Identify which cell holds the provided text, then report its [x, y] central coordinate. 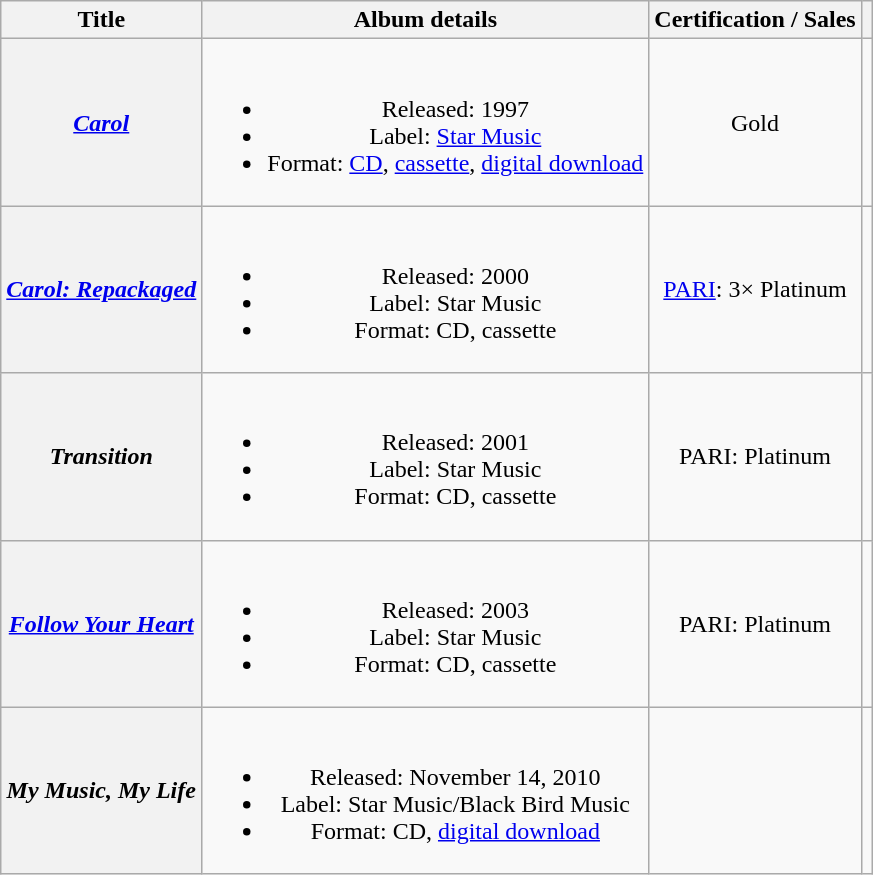
Released: November 14, 2010Label: Star Music/Black Bird MusicFormat: CD, digital download [426, 790]
My Music, My Life [102, 790]
Transition [102, 456]
Title [102, 20]
Released: 1997Label: Star MusicFormat: CD, cassette, digital download [426, 122]
Released: 2003Label: Star MusicFormat: CD, cassette [426, 624]
Follow Your Heart [102, 624]
Released: 2000Label: Star MusicFormat: CD, cassette [426, 290]
Gold [755, 122]
Released: 2001Label: Star MusicFormat: CD, cassette [426, 456]
Carol [102, 122]
Certification / Sales [755, 20]
Carol: Repackaged [102, 290]
PARI: 3× Platinum [755, 290]
Album details [426, 20]
